Scan for the cell matching the given text and deliver its (X, Y) coordinate at center. 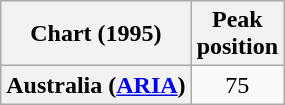
Chart (1995) (96, 34)
75 (237, 85)
Australia (ARIA) (96, 85)
Peakposition (237, 34)
